Locate the cell with the specified text and output its [x, y] center coordinate. 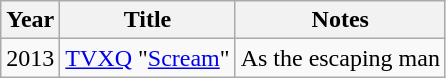
Title [148, 20]
2013 [30, 58]
Year [30, 20]
As the escaping man [340, 58]
Notes [340, 20]
TVXQ "Scream" [148, 58]
